Identify which cell holds the provided text, then report its [x, y] central coordinate. 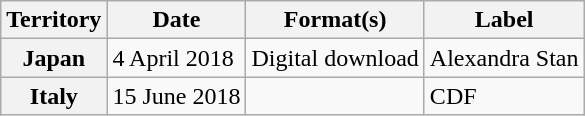
CDF [504, 96]
Date [176, 20]
Italy [54, 96]
Digital download [335, 58]
Label [504, 20]
Japan [54, 58]
Format(s) [335, 20]
Territory [54, 20]
15 June 2018 [176, 96]
4 April 2018 [176, 58]
Alexandra Stan [504, 58]
